Capture the cell that displays the provided text and extract its (x, y) central coordinate. 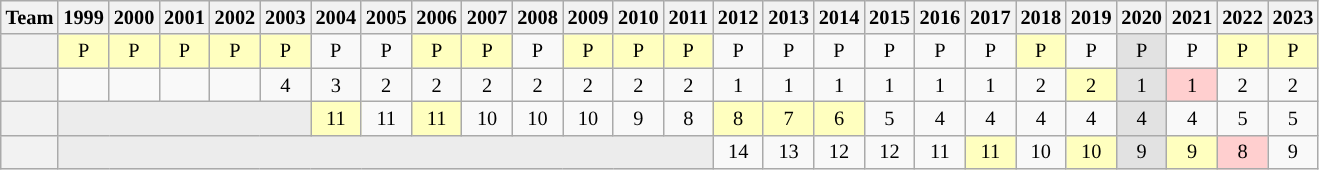
2021 (1192, 17)
14 (738, 152)
2005 (386, 17)
2018 (1041, 17)
2006 (436, 17)
6 (839, 118)
2004 (336, 17)
2010 (638, 17)
2011 (688, 17)
2009 (588, 17)
2001 (184, 17)
3 (336, 85)
2015 (889, 17)
2003 (285, 17)
7 (788, 118)
2020 (1141, 17)
2022 (1242, 17)
2000 (134, 17)
2016 (940, 17)
2012 (738, 17)
13 (788, 152)
Team (30, 17)
2002 (235, 17)
2007 (487, 17)
2017 (990, 17)
2008 (537, 17)
2014 (839, 17)
2019 (1091, 17)
2023 (1293, 17)
2013 (788, 17)
1999 (83, 17)
